Detect which cell encompasses the target text, then output its (X, Y) center coordinate. 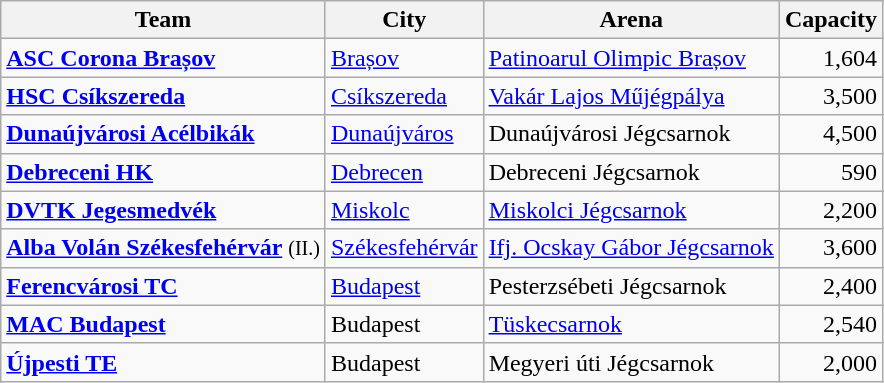
Megyeri úti Jégcsarnok (631, 362)
Miskolci Jégcsarnok (631, 210)
4,500 (830, 134)
1,604 (830, 58)
MAC Budapest (164, 324)
Székesfehérvár (404, 248)
Debreceni HK (164, 172)
Team (164, 20)
2,540 (830, 324)
Debrecen (404, 172)
Ifj. Ocskay Gábor Jégcsarnok (631, 248)
City (404, 20)
Vakár Lajos Műjégpálya (631, 96)
Miskolc (404, 210)
Újpesti TE (164, 362)
590 (830, 172)
ASC Corona Brașov (164, 58)
Pesterzsébeti Jégcsarnok (631, 286)
Dunaújváros (404, 134)
Alba Volán Székesfehérvár (II.) (164, 248)
HSC Csíkszereda (164, 96)
Dunaújvárosi Jégcsarnok (631, 134)
Patinoarul Olimpic Brașov (631, 58)
Ferencvárosi TC (164, 286)
2,400 (830, 286)
Dunaújvárosi Acélbikák (164, 134)
Csíkszereda (404, 96)
DVTK Jegesmedvék (164, 210)
3,600 (830, 248)
Brașov (404, 58)
Arena (631, 20)
Capacity (830, 20)
3,500 (830, 96)
Tüskecsarnok (631, 324)
2,200 (830, 210)
2,000 (830, 362)
Debreceni Jégcsarnok (631, 172)
